From the cell containing the given text, extract its center point as (X, Y) coordinate. 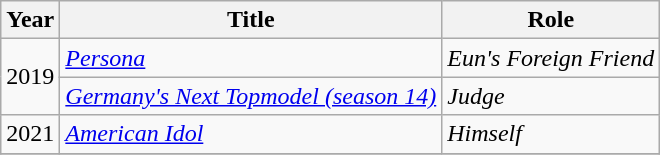
Role (551, 20)
2021 (30, 134)
American Idol (251, 134)
2019 (30, 77)
Germany's Next Topmodel (season 14) (251, 96)
Judge (551, 96)
Himself (551, 134)
Title (251, 20)
Year (30, 20)
Eun's Foreign Friend (551, 58)
Persona (251, 58)
